For the text-containing cell, return its midpoint in (X, Y) coordinate format. 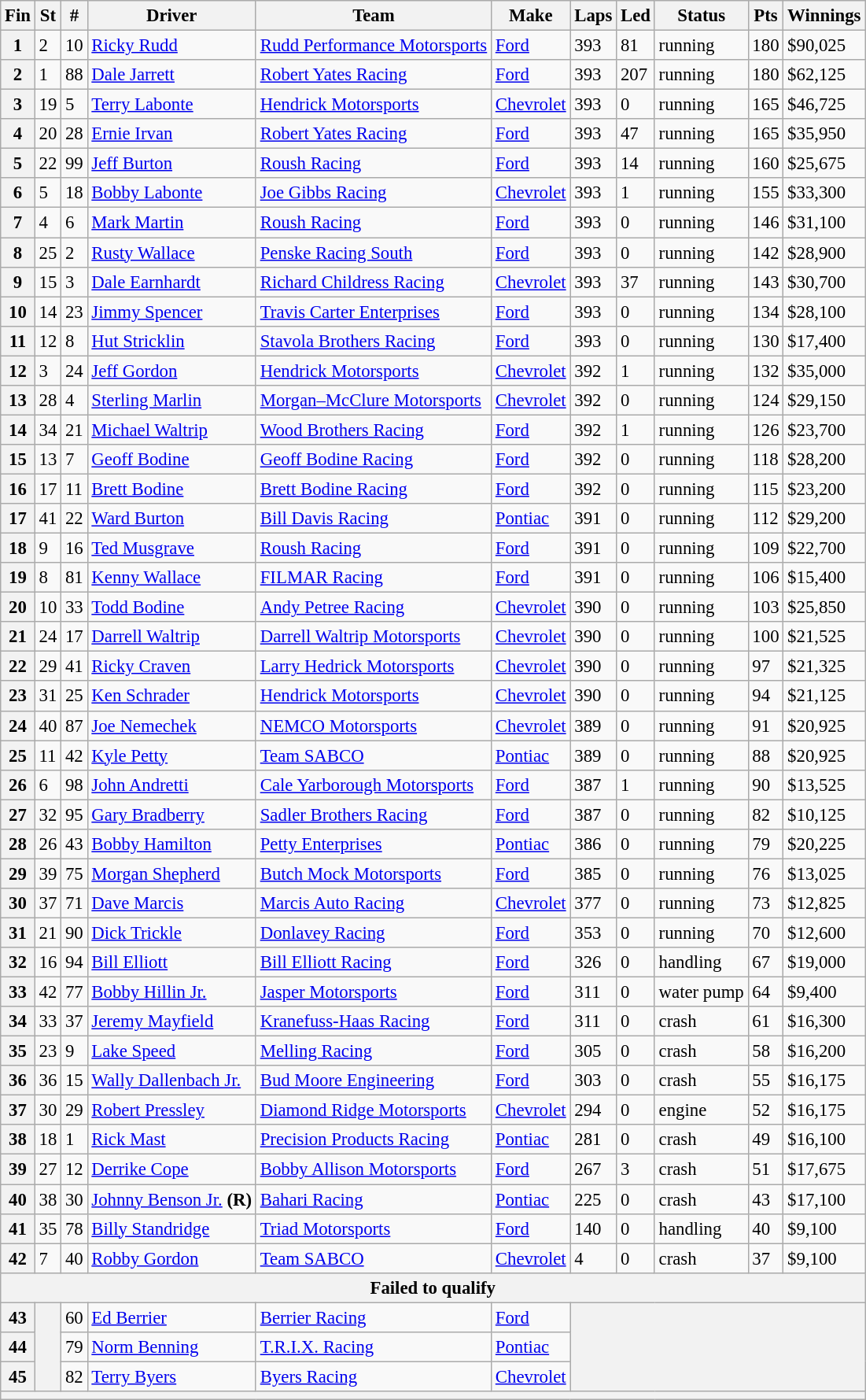
Morgan Shepherd (171, 874)
77 (74, 992)
$17,675 (824, 1169)
386 (593, 844)
377 (593, 903)
Byers Racing (373, 1376)
Hut Stricklin (171, 341)
Jeff Gordon (171, 371)
$25,850 (824, 608)
$13,525 (824, 785)
118 (766, 460)
78 (74, 1228)
John Andretti (171, 785)
Dick Trickle (171, 933)
Kyle Petty (171, 755)
115 (766, 489)
$19,000 (824, 962)
Mark Martin (171, 223)
Ernie Irvan (171, 134)
124 (766, 401)
Darrell Waltrip Motorsports (373, 637)
Terry Labonte (171, 105)
Wally Dallenbach Jr. (171, 1080)
$12,600 (824, 933)
303 (593, 1080)
Laps (593, 16)
97 (766, 667)
61 (766, 1021)
103 (766, 608)
Jasper Motorsports (373, 992)
Todd Bodine (171, 608)
Ward Burton (171, 519)
$21,525 (824, 637)
$46,725 (824, 105)
Billy Standridge (171, 1228)
Robert Pressley (171, 1110)
Make (531, 16)
143 (766, 282)
91 (766, 726)
Dave Marcis (171, 903)
Gary Bradberry (171, 815)
353 (593, 933)
$62,125 (824, 75)
Precision Products Racing (373, 1140)
Ricky Rudd (171, 46)
Berrier Racing (373, 1317)
142 (766, 253)
$35,000 (824, 371)
Robby Gordon (171, 1258)
Failed to qualify (433, 1287)
Bobby Labonte (171, 193)
Fin (18, 16)
Butch Mock Motorsports (373, 874)
Pts (766, 16)
$25,675 (824, 164)
Bobby Hillin Jr. (171, 992)
281 (593, 1140)
Bill Elliott Racing (373, 962)
Led (636, 16)
$21,125 (824, 696)
$29,200 (824, 519)
$31,100 (824, 223)
Jeff Burton (171, 164)
Sadler Brothers Racing (373, 815)
Joe Nemechek (171, 726)
$9,400 (824, 992)
$17,400 (824, 341)
140 (593, 1228)
73 (766, 903)
225 (593, 1199)
$22,700 (824, 549)
70 (766, 933)
Jeremy Mayfield (171, 1021)
Bill Davis Racing (373, 519)
$90,025 (824, 46)
$16,200 (824, 1051)
87 (74, 726)
45 (18, 1376)
155 (766, 193)
44 (18, 1347)
109 (766, 549)
FILMAR Racing (373, 578)
$10,125 (824, 815)
T.R.I.X. Racing (373, 1347)
$23,700 (824, 430)
Ed Berrier (171, 1317)
Triad Motorsports (373, 1228)
75 (74, 874)
Darrell Waltrip (171, 637)
76 (766, 874)
Team (373, 16)
$29,150 (824, 401)
49 (766, 1140)
52 (766, 1110)
Lake Speed (171, 1051)
$17,100 (824, 1199)
Petty Enterprises (373, 844)
Wood Brothers Racing (373, 430)
water pump (702, 992)
Joe Gibbs Racing (373, 193)
Kranefuss-Haas Racing (373, 1021)
55 (766, 1080)
160 (766, 164)
112 (766, 519)
$16,300 (824, 1021)
Donlavey Racing (373, 933)
Penske Racing South (373, 253)
100 (766, 637)
Bobby Allison Motorsports (373, 1169)
$33,300 (824, 193)
Brett Bodine (171, 489)
132 (766, 371)
$28,100 (824, 312)
Morgan–McClure Motorsports (373, 401)
Ted Musgrave (171, 549)
Bud Moore Engineering (373, 1080)
Sterling Marlin (171, 401)
Dale Earnhardt (171, 282)
$16,100 (824, 1140)
$35,950 (824, 134)
98 (74, 785)
207 (636, 75)
$20,225 (824, 844)
Ken Schrader (171, 696)
294 (593, 1110)
$12,825 (824, 903)
67 (766, 962)
64 (766, 992)
Kenny Wallace (171, 578)
Johnny Benson Jr. (R) (171, 1199)
$30,700 (824, 282)
Andy Petree Racing (373, 608)
$13,025 (824, 874)
126 (766, 430)
# (74, 16)
267 (593, 1169)
Ricky Craven (171, 667)
Michael Waltrip (171, 430)
Driver (171, 16)
$28,900 (824, 253)
106 (766, 578)
99 (74, 164)
Richard Childress Racing (373, 282)
Rick Mast (171, 1140)
385 (593, 874)
134 (766, 312)
Marcis Auto Racing (373, 903)
$15,400 (824, 578)
130 (766, 341)
58 (766, 1051)
47 (636, 134)
Rusty Wallace (171, 253)
St (47, 16)
95 (74, 815)
Dale Jarrett (171, 75)
Cale Yarborough Motorsports (373, 785)
305 (593, 1051)
Stavola Brothers Racing (373, 341)
Bahari Racing (373, 1199)
Geoff Bodine (171, 460)
Bill Elliott (171, 962)
Larry Hedrick Motorsports (373, 667)
Derrike Cope (171, 1169)
Geoff Bodine Racing (373, 460)
$23,200 (824, 489)
146 (766, 223)
Status (702, 16)
Diamond Ridge Motorsports (373, 1110)
Melling Racing (373, 1051)
Norm Benning (171, 1347)
Terry Byers (171, 1376)
Winnings (824, 16)
$28,200 (824, 460)
Brett Bodine Racing (373, 489)
60 (74, 1317)
Rudd Performance Motorsports (373, 46)
engine (702, 1110)
Jimmy Spencer (171, 312)
51 (766, 1169)
NEMCO Motorsports (373, 726)
$21,325 (824, 667)
71 (74, 903)
Bobby Hamilton (171, 844)
Travis Carter Enterprises (373, 312)
326 (593, 962)
